Find where the given text appears and provide that cell's center as [X, Y] coordinate. 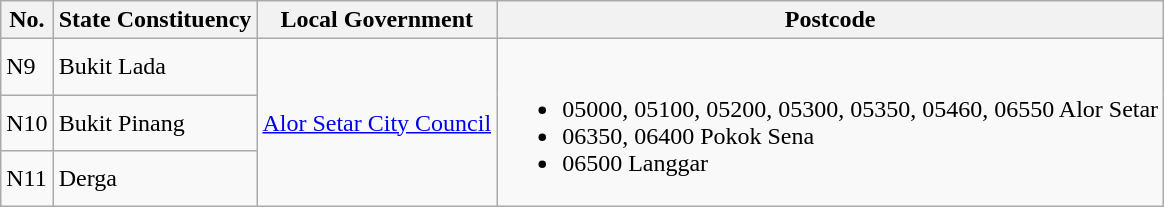
N9 [27, 67]
05000, 05100, 05200, 05300, 05350, 05460, 06550 Alor Setar06350, 06400 Pokok Sena06500 Langgar [830, 122]
Bukit Pinang [155, 122]
N10 [27, 122]
Local Government [377, 20]
N11 [27, 178]
Derga [155, 178]
State Constituency [155, 20]
Bukit Lada [155, 67]
No. [27, 20]
Postcode [830, 20]
Alor Setar City Council [377, 122]
